For the text-containing cell, return its midpoint in [X, Y] coordinate format. 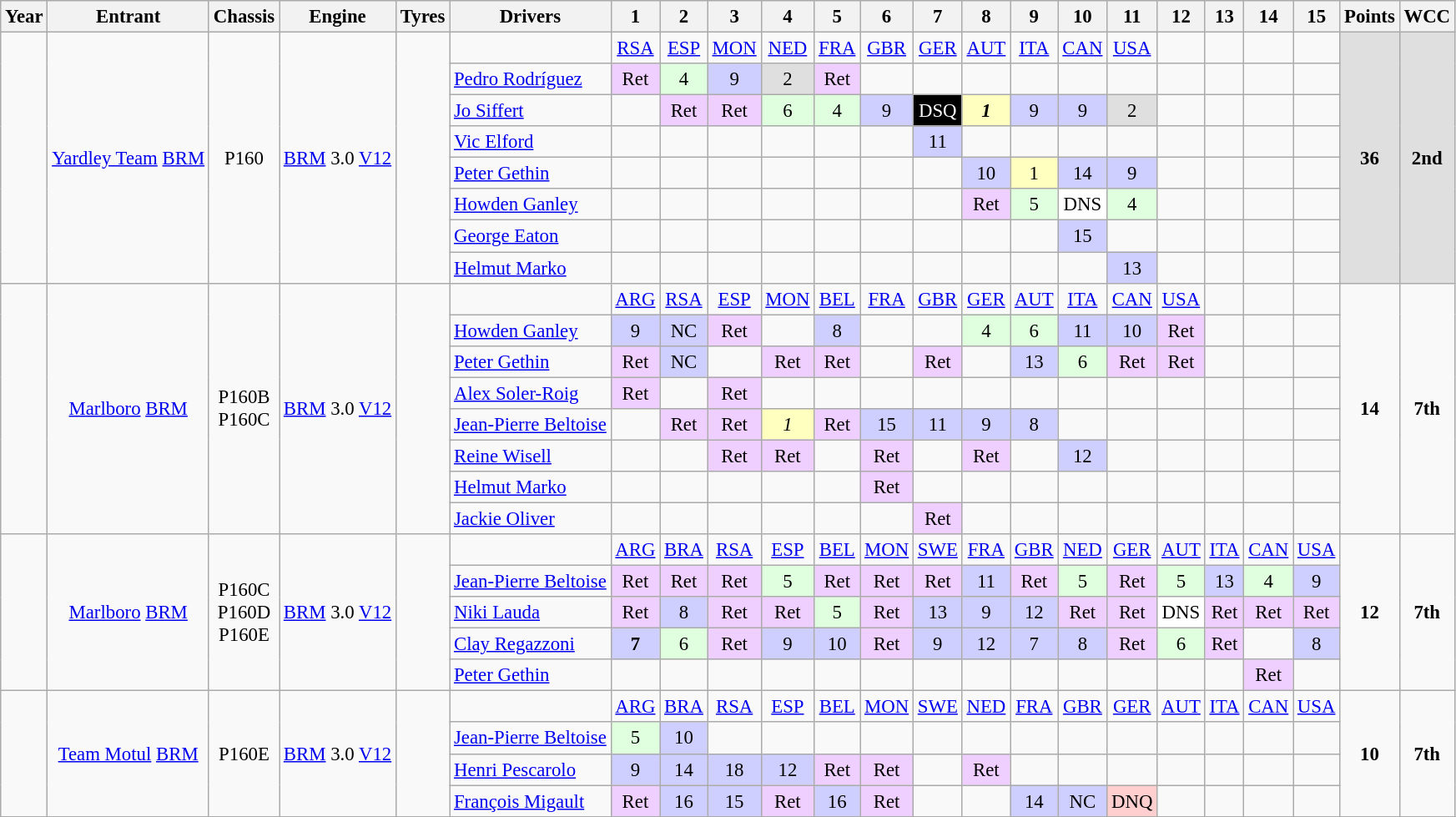
2nd [1427, 159]
Niki Lauda [531, 613]
Vic Elford [531, 142]
Pedro Rodríguez [531, 79]
Engine [338, 17]
18 [734, 769]
36 [1370, 159]
DNQ [1132, 801]
DSQ [938, 111]
Alex Soler-Roig [531, 393]
Henri Pescarolo [531, 769]
3 [734, 17]
Reine Wisell [531, 456]
Year [24, 17]
Yardley Team BRM [128, 159]
P160BP160C [244, 409]
Entrant [128, 17]
Team Motul BRM [128, 754]
Points [1370, 17]
Chassis [244, 17]
Jackie Oliver [531, 518]
Clay Regazzoni [531, 644]
Jo Siffert [531, 111]
WCC [1427, 17]
P160E [244, 754]
P160CP160DP160E [244, 613]
Tyres [422, 17]
Drivers [531, 17]
François Migault [531, 801]
P160 [244, 159]
George Eaton [531, 236]
